Detect which cell encompasses the target text, then output its [X, Y] center coordinate. 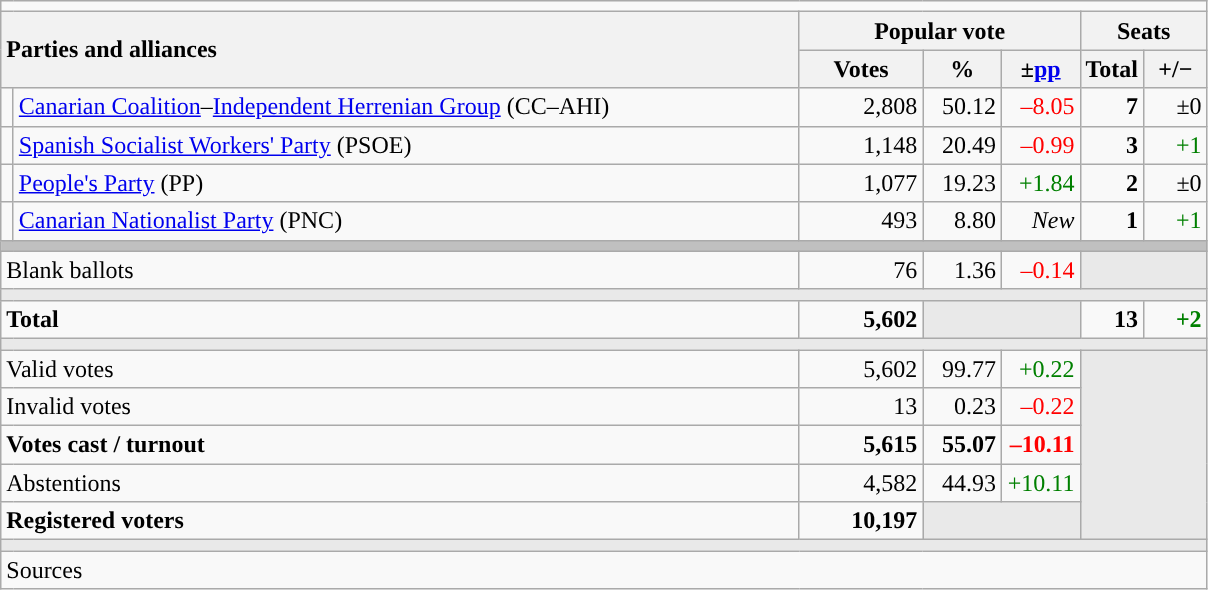
+2 [1176, 319]
New [1040, 221]
Canarian Nationalist Party (PNC) [406, 221]
–0.99 [1040, 145]
Blank ballots [400, 270]
Registered voters [400, 521]
–0.22 [1040, 407]
1.36 [962, 270]
Canarian Coalition–Independent Herrenian Group (CC–AHI) [406, 107]
+10.11 [1040, 483]
+/− [1176, 69]
3 [1112, 145]
8.80 [962, 221]
Seats [1144, 31]
493 [861, 221]
–8.05 [1040, 107]
76 [861, 270]
Invalid votes [400, 407]
1 [1112, 221]
55.07 [962, 445]
4,582 [861, 483]
–0.14 [1040, 270]
–10.11 [1040, 445]
44.93 [962, 483]
20.49 [962, 145]
19.23 [962, 183]
% [962, 69]
Valid votes [400, 369]
2 [1112, 183]
0.23 [962, 407]
2,808 [861, 107]
People's Party (PP) [406, 183]
Parties and alliances [400, 50]
5,615 [861, 445]
1,148 [861, 145]
Votes [861, 69]
Abstentions [400, 483]
7 [1112, 107]
50.12 [962, 107]
Votes cast / turnout [400, 445]
Spanish Socialist Workers' Party (PSOE) [406, 145]
+0.22 [1040, 369]
1,077 [861, 183]
99.77 [962, 369]
Popular vote [940, 31]
+1.84 [1040, 183]
±pp [1040, 69]
10,197 [861, 521]
Sources [604, 570]
